Identify which cell holds the provided text, then report its [x, y] central coordinate. 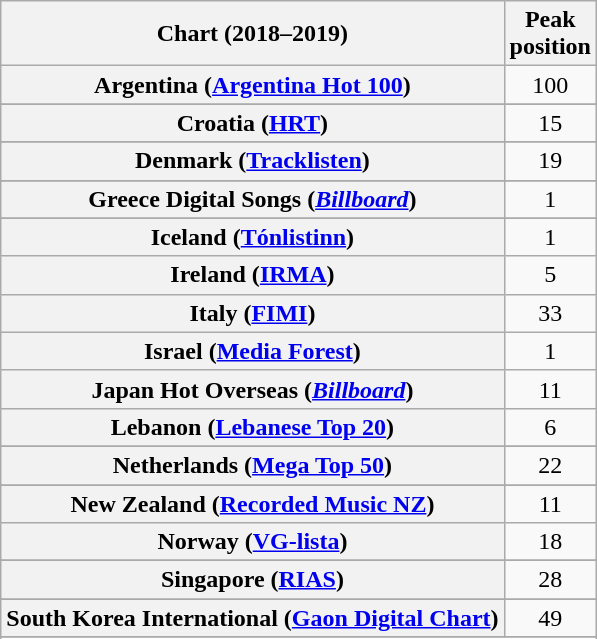
Argentina (Argentina Hot 100) [252, 85]
Ireland (IRMA) [252, 275]
33 [550, 313]
New Zealand (Recorded Music NZ) [252, 503]
Italy (FIMI) [252, 313]
Lebanon (Lebanese Top 20) [252, 427]
22 [550, 465]
Israel (Media Forest) [252, 351]
100 [550, 85]
Greece Digital Songs (Billboard) [252, 199]
Singapore (RIAS) [252, 580]
Croatia (HRT) [252, 123]
Peak position [550, 34]
Denmark (Tracklisten) [252, 161]
Japan Hot Overseas (Billboard) [252, 389]
Iceland (Tónlistinn) [252, 237]
South Korea International (Gaon Digital Chart) [252, 618]
5 [550, 275]
15 [550, 123]
19 [550, 161]
Netherlands (Mega Top 50) [252, 465]
Norway (VG-lista) [252, 542]
6 [550, 427]
Chart (2018–2019) [252, 34]
28 [550, 580]
49 [550, 618]
18 [550, 542]
